From the cell containing the given text, extract its center point as [x, y] coordinate. 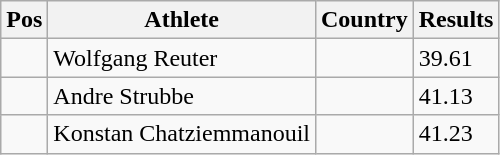
Country [364, 20]
Pos [24, 20]
Athlete [182, 20]
41.23 [456, 134]
Wolfgang Reuter [182, 58]
Andre Strubbe [182, 96]
Konstan Chatziemmanouil [182, 134]
41.13 [456, 96]
Results [456, 20]
39.61 [456, 58]
